Identify which cell holds the provided text, then report its [x, y] central coordinate. 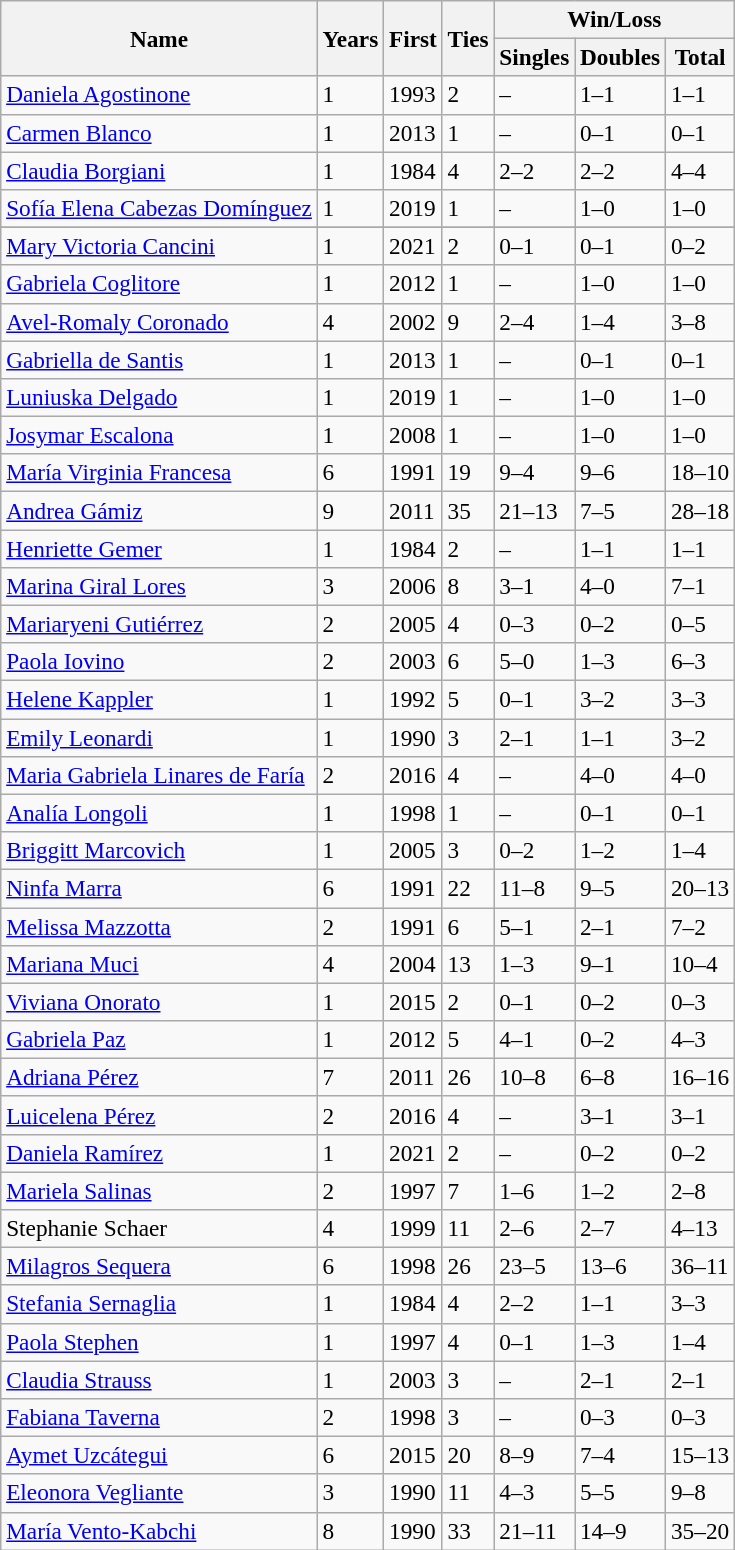
28–18 [700, 510]
9–8 [700, 1493]
Avel-Romaly Coronado [159, 322]
Stefania Sernaglia [159, 1304]
1–6 [534, 1190]
Gabriella de Santis [159, 359]
2–8 [700, 1190]
Daniela Agostinone [159, 95]
Stephanie Schaer [159, 1228]
13 [468, 964]
9–4 [534, 473]
36–11 [700, 1266]
Mary Victoria Cancini [159, 246]
15–13 [700, 1455]
Claudia Borgiani [159, 170]
11–8 [534, 888]
7–5 [620, 510]
16–16 [700, 1077]
Luicelena Pérez [159, 1115]
2–6 [534, 1228]
Ties [468, 38]
Analía Longoli [159, 813]
33 [468, 1531]
Doubles [620, 57]
2–4 [534, 322]
2002 [414, 322]
Total [700, 57]
35–20 [700, 1531]
Andrea Gámiz [159, 510]
Gabriela Coglitore [159, 284]
10–4 [700, 964]
Paola Iovino [159, 662]
María Vento-Kabchi [159, 1531]
2–7 [620, 1228]
Mariaryeni Gutiérrez [159, 624]
9–6 [620, 473]
Daniela Ramírez [159, 1153]
20 [468, 1455]
Marina Giral Lores [159, 586]
María Virginia Francesa [159, 473]
Mariela Salinas [159, 1190]
19 [468, 473]
Milagros Sequera [159, 1266]
2008 [414, 435]
Adriana Pérez [159, 1077]
Emily Leonardi [159, 737]
2004 [414, 964]
Aymet Uzcátegui [159, 1455]
9–1 [620, 964]
Win/Loss [614, 19]
21–13 [534, 510]
4–1 [534, 1039]
14–9 [620, 1531]
10–8 [534, 1077]
1993 [414, 95]
Ninfa Marra [159, 888]
Name [159, 38]
Fabiana Taverna [159, 1417]
9–5 [620, 888]
Years [350, 38]
1992 [414, 699]
Paola Stephen [159, 1342]
2006 [414, 586]
5–0 [534, 662]
Viviana Onorato [159, 1002]
Eleonora Vegliante [159, 1493]
35 [468, 510]
Claudia Strauss [159, 1379]
23–5 [534, 1266]
Helene Kappler [159, 699]
22 [468, 888]
4–13 [700, 1228]
Mariana Muci [159, 964]
8–9 [534, 1455]
7–4 [620, 1455]
Maria Gabriela Linares de Faría [159, 775]
5–5 [620, 1493]
Briggitt Marcovich [159, 850]
7–1 [700, 586]
6–8 [620, 1077]
Luniuska Delgado [159, 397]
6–3 [700, 662]
5–1 [534, 926]
Sofía Elena Cabezas Domínguez [159, 208]
Gabriela Paz [159, 1039]
Carmen Blanco [159, 133]
3–8 [700, 322]
Josymar Escalona [159, 435]
Henriette Gemer [159, 548]
18–10 [700, 473]
First [414, 38]
7–2 [700, 926]
0–5 [700, 624]
1999 [414, 1228]
13–6 [620, 1266]
20–13 [700, 888]
4–4 [700, 170]
Melissa Mazzotta [159, 926]
Singles [534, 57]
21–11 [534, 1531]
